For the text-containing cell, return its midpoint in [x, y] coordinate format. 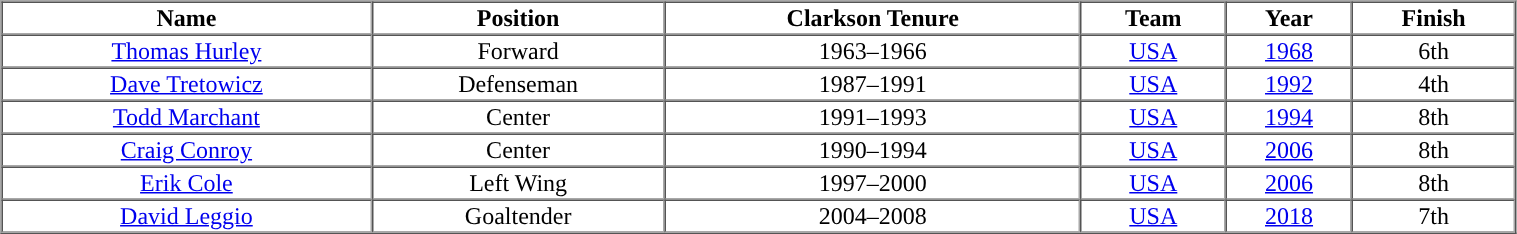
1991–1993 [873, 116]
7th [1434, 216]
4th [1434, 84]
1990–1994 [873, 150]
Todd Marchant [187, 116]
Name [187, 18]
Forward [518, 50]
Dave Tretowicz [187, 84]
Position [518, 18]
Defenseman [518, 84]
1992 [1289, 84]
1968 [1289, 50]
David Leggio [187, 216]
6th [1434, 50]
1987–1991 [873, 84]
1963–1966 [873, 50]
Clarkson Tenure [873, 18]
2004–2008 [873, 216]
Thomas Hurley [187, 50]
Year [1289, 18]
Finish [1434, 18]
Erik Cole [187, 182]
Craig Conroy [187, 150]
Left Wing [518, 182]
1994 [1289, 116]
2018 [1289, 216]
1997–2000 [873, 182]
Goaltender [518, 216]
Team [1154, 18]
